Search for the cell housing the specified text and yield its [x, y] center coordinate. 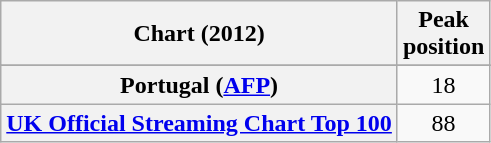
88 [443, 123]
Chart (2012) [200, 34]
Peakposition [443, 34]
UK Official Streaming Chart Top 100 [200, 123]
Portugal (AFP) [200, 85]
18 [443, 85]
